Determine the (x, y) coordinate at the center of the cell enclosing the given text.  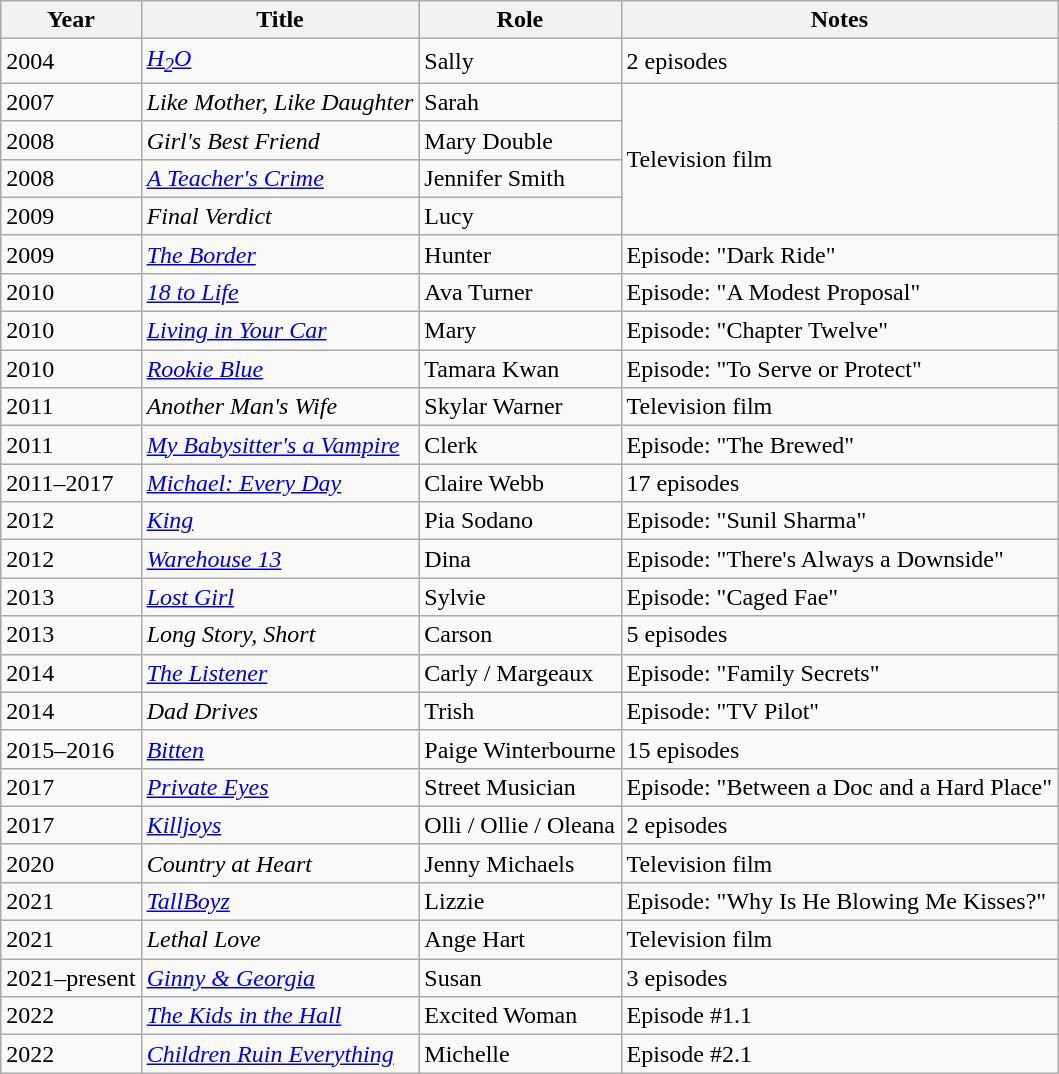
Episode: "To Serve or Protect" (839, 369)
Trish (520, 711)
5 episodes (839, 635)
Jenny Michaels (520, 863)
Episode: "A Modest Proposal" (839, 292)
Long Story, Short (280, 635)
King (280, 521)
Another Man's Wife (280, 407)
Episode: "Between a Doc and a Hard Place" (839, 787)
Lost Girl (280, 597)
2011–2017 (71, 483)
Role (520, 20)
Dina (520, 559)
Notes (839, 20)
Carson (520, 635)
Final Verdict (280, 216)
Clerk (520, 445)
Sally (520, 61)
The Kids in the Hall (280, 1016)
Children Ruin Everything (280, 1054)
2020 (71, 863)
Dad Drives (280, 711)
Episode: "TV Pilot" (839, 711)
Skylar Warner (520, 407)
H2O (280, 61)
18 to Life (280, 292)
Episode: "Caged Fae" (839, 597)
Ginny & Georgia (280, 978)
Title (280, 20)
15 episodes (839, 749)
Sarah (520, 102)
A Teacher's Crime (280, 178)
Claire Webb (520, 483)
Episode #2.1 (839, 1054)
The Listener (280, 673)
2015–2016 (71, 749)
Jennifer Smith (520, 178)
Living in Your Car (280, 331)
Pia Sodano (520, 521)
Year (71, 20)
Tamara Kwan (520, 369)
Lethal Love (280, 940)
Lizzie (520, 901)
Excited Woman (520, 1016)
Michael: Every Day (280, 483)
2007 (71, 102)
Mary (520, 331)
Episode: "There's Always a Downside" (839, 559)
TallBoyz (280, 901)
Ange Hart (520, 940)
The Border (280, 254)
Episode: "Dark Ride" (839, 254)
Michelle (520, 1054)
Killjoys (280, 825)
Episode #1.1 (839, 1016)
Lucy (520, 216)
Bitten (280, 749)
Mary Double (520, 140)
Country at Heart (280, 863)
Episode: "Chapter Twelve" (839, 331)
Private Eyes (280, 787)
17 episodes (839, 483)
Paige Winterbourne (520, 749)
Rookie Blue (280, 369)
Carly / Margeaux (520, 673)
Episode: "Family Secrets" (839, 673)
Episode: "Why Is He Blowing Me Kisses?" (839, 901)
My Babysitter's a Vampire (280, 445)
Olli / Ollie / Oleana (520, 825)
Sylvie (520, 597)
Hunter (520, 254)
Street Musician (520, 787)
Warehouse 13 (280, 559)
Like Mother, Like Daughter (280, 102)
Episode: "The Brewed" (839, 445)
2021–present (71, 978)
Girl's Best Friend (280, 140)
3 episodes (839, 978)
Ava Turner (520, 292)
Susan (520, 978)
Episode: "Sunil Sharma" (839, 521)
2004 (71, 61)
